Return (x, y) of the center of cell containing provided text 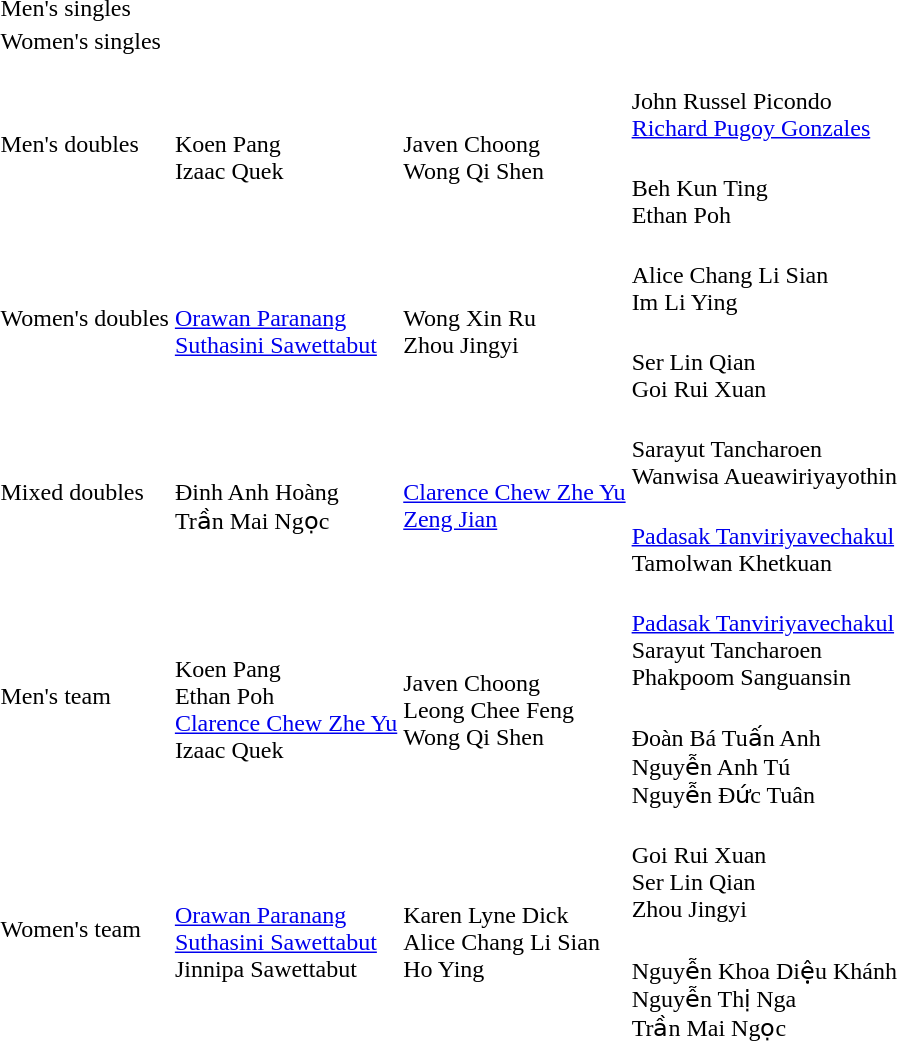
Javen ChoongLeong Chee FengWong Qi Shen (514, 696)
Orawan ParanangSuthasini Sawettabut (286, 318)
Koen PangIzaac Quek (286, 144)
Koen PangEthan PohClarence Chew Zhe YuIzaac Quek (286, 696)
Clarence Chew Zhe YuZeng Jian (514, 492)
Wong Xin RuZhou Jingyi (514, 318)
Đinh Anh HoàngTrần Mai Ngọc (286, 492)
Javen ChoongWong Qi Shen (514, 144)
